Search for the cell housing the specified text and yield its [X, Y] center coordinate. 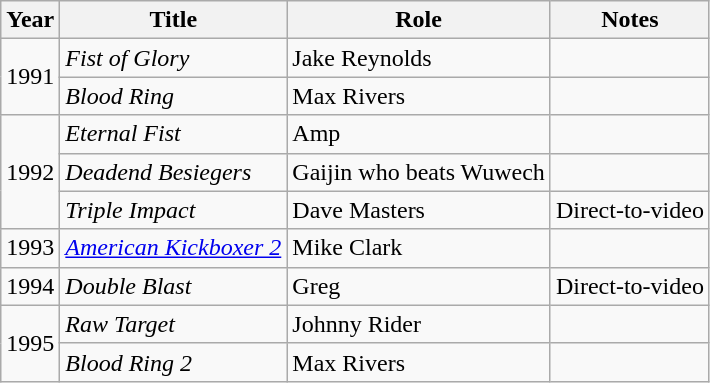
1991 [30, 77]
1992 [30, 172]
Double Blast [174, 286]
Dave Masters [419, 210]
Deadend Besiegers [174, 172]
Greg [419, 286]
American Kickboxer 2 [174, 248]
Blood Ring [174, 96]
Year [30, 20]
Triple Impact [174, 210]
Fist of Glory [174, 58]
Amp [419, 134]
Mike Clark [419, 248]
Johnny Rider [419, 324]
1994 [30, 286]
Notes [630, 20]
Gaijin who beats Wuwech [419, 172]
Title [174, 20]
Eternal Fist [174, 134]
1995 [30, 343]
1993 [30, 248]
Raw Target [174, 324]
Blood Ring 2 [174, 362]
Role [419, 20]
Jake Reynolds [419, 58]
